Output the [x, y] coordinate of the center of the cell containing the given text.  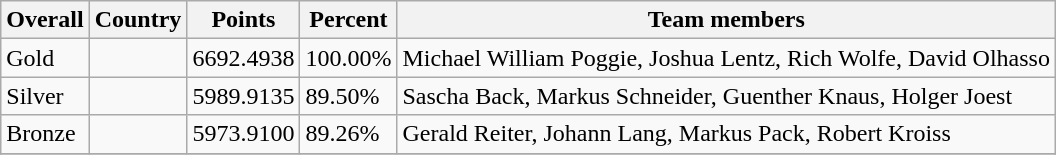
100.00% [348, 58]
Michael William Poggie, Joshua Lentz, Rich Wolfe, David Olhasso [726, 58]
6692.4938 [244, 58]
5973.9100 [244, 134]
5989.9135 [244, 96]
Sascha Back, Markus Schneider, Guenther Knaus, Holger Joest [726, 96]
Gerald Reiter, Johann Lang, Markus Pack, Robert Kroiss [726, 134]
Country [138, 20]
Percent [348, 20]
Team members [726, 20]
Gold [45, 58]
Silver [45, 96]
Bronze [45, 134]
Overall [45, 20]
Points [244, 20]
89.26% [348, 134]
89.50% [348, 96]
